Extract the [x, y] coordinate from the center of the cell holding the provided text.  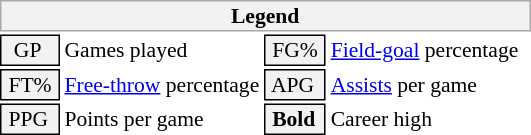
Legend [265, 16]
Free-throw percentage [162, 85]
Assists per game [430, 85]
APG [295, 85]
FT% [30, 85]
Field-goal percentage [430, 50]
Games played [162, 50]
FG% [295, 50]
GP [30, 50]
